Determine the (X, Y) coordinate at the center of the cell enclosing the given text.  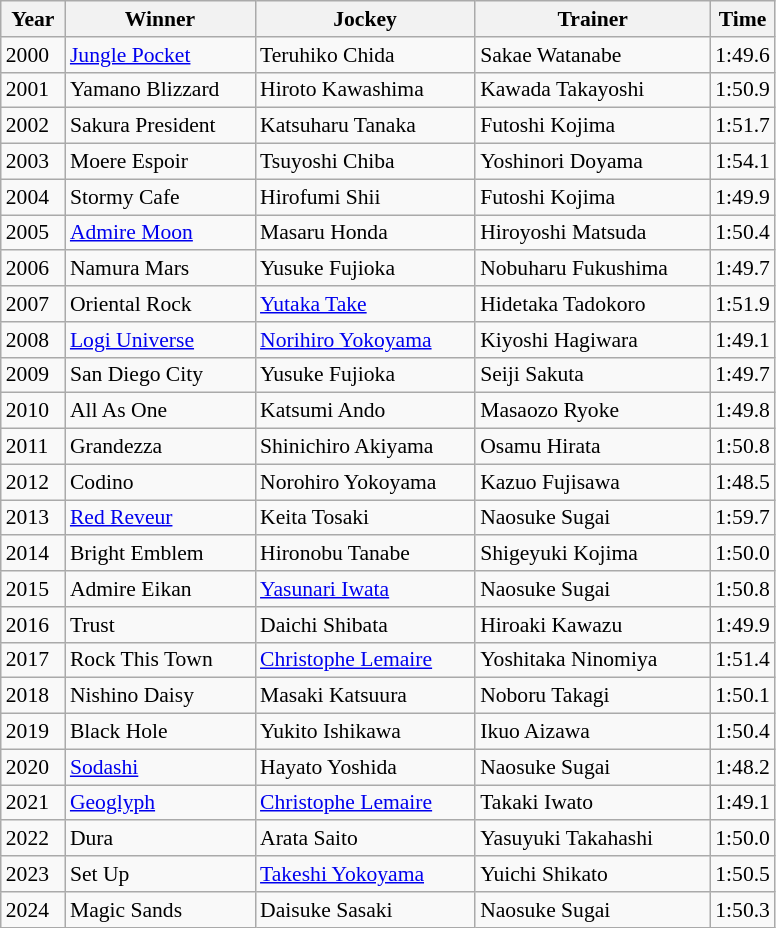
Nishino Daisy (160, 696)
1:54.1 (742, 162)
2019 (33, 732)
Namura Mars (160, 269)
2010 (33, 411)
Trainer (592, 19)
2018 (33, 696)
2011 (33, 447)
Codino (160, 482)
Hiroyoshi Matsuda (592, 233)
Masaru Honda (365, 233)
Yasunari Iwata (365, 589)
Geoglyph (160, 803)
Katsuharu Tanaka (365, 126)
1:49.8 (742, 411)
2022 (33, 839)
Year (33, 19)
2003 (33, 162)
2014 (33, 554)
Shinichiro Akiyama (365, 447)
Norihiro Yokoyama (365, 340)
Masaki Katsuura (365, 696)
1:50.9 (742, 90)
Daichi Shibata (365, 625)
Stormy Cafe (160, 197)
Logi Universe (160, 340)
2006 (33, 269)
2017 (33, 660)
Sakae Watanabe (592, 55)
Hiroaki Kawazu (592, 625)
All As One (160, 411)
Noboru Takagi (592, 696)
1:48.5 (742, 482)
2002 (33, 126)
Admire Moon (160, 233)
Nobuharu Fukushima (592, 269)
Sakura President (160, 126)
Red Reveur (160, 518)
Arata Saito (365, 839)
Jockey (365, 19)
Rock This Town (160, 660)
Masaozo Ryoke (592, 411)
Oriental Rock (160, 304)
2016 (33, 625)
Takaki Iwato (592, 803)
Yamano Blizzard (160, 90)
2000 (33, 55)
Katsumi Ando (365, 411)
1:49.6 (742, 55)
Black Hole (160, 732)
2001 (33, 90)
Kazuo Fujisawa (592, 482)
Hirofumi Shii (365, 197)
Admire Eikan (160, 589)
Kiyoshi Hagiwara (592, 340)
Yutaka Take (365, 304)
Dura (160, 839)
Jungle Pocket (160, 55)
1:51.7 (742, 126)
Winner (160, 19)
Magic Sands (160, 910)
Daisuke Sasaki (365, 910)
2021 (33, 803)
Hidetaka Tadokoro (592, 304)
Yasuyuki Takahashi (592, 839)
Bright Emblem (160, 554)
Yoshitaka Ninomiya (592, 660)
2005 (33, 233)
1:50.5 (742, 874)
Hironobu Tanabe (365, 554)
Norohiro Yokoyama (365, 482)
Shigeyuki Kojima (592, 554)
2004 (33, 197)
2023 (33, 874)
1:48.2 (742, 767)
Yoshinori Doyama (592, 162)
2013 (33, 518)
Sodashi (160, 767)
1:50.1 (742, 696)
1:51.4 (742, 660)
Trust (160, 625)
Kawada Takayoshi (592, 90)
Keita Tosaki (365, 518)
2008 (33, 340)
Tsuyoshi Chiba (365, 162)
Ikuo Aizawa (592, 732)
2012 (33, 482)
2009 (33, 375)
Takeshi Yokoyama (365, 874)
Osamu Hirata (592, 447)
1:50.3 (742, 910)
Grandezza (160, 447)
2007 (33, 304)
Set Up (160, 874)
1:51.9 (742, 304)
Yukito Ishikawa (365, 732)
2020 (33, 767)
2024 (33, 910)
Yuichi Shikato (592, 874)
San Diego City (160, 375)
Hayato Yoshida (365, 767)
Teruhiko Chida (365, 55)
1:59.7 (742, 518)
Seiji Sakuta (592, 375)
Hiroto Kawashima (365, 90)
Time (742, 19)
Moere Espoir (160, 162)
2015 (33, 589)
